Determine the [x, y] coordinate at the center of the cell enclosing the given text.  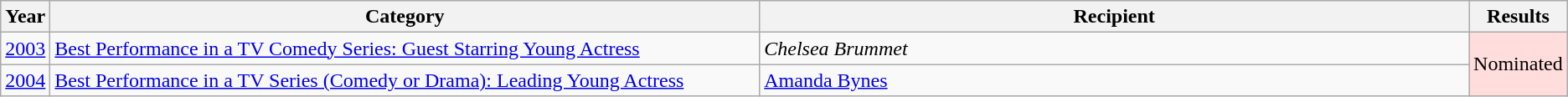
Chelsea Brummet [1114, 48]
Nominated [1519, 64]
Amanda Bynes [1114, 80]
Recipient [1114, 17]
Best Performance in a TV Series (Comedy or Drama): Leading Young Actress [405, 80]
Year [25, 17]
2003 [25, 48]
Category [405, 17]
2004 [25, 80]
Results [1519, 17]
Best Performance in a TV Comedy Series: Guest Starring Young Actress [405, 48]
